Scan for the cell matching the given text and deliver its (x, y) coordinate at center. 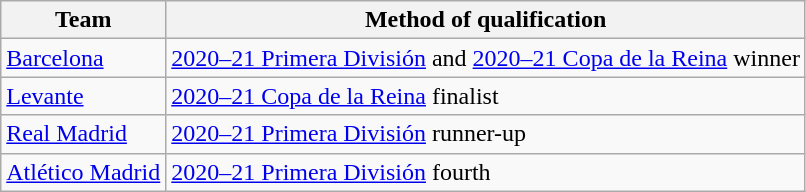
Method of qualification (486, 20)
2020–21 Primera División runner-up (486, 134)
Atlético Madrid (84, 172)
Real Madrid (84, 134)
Team (84, 20)
2020–21 Primera División and 2020–21 Copa de la Reina winner (486, 58)
Levante (84, 96)
Barcelona (84, 58)
2020–21 Primera División fourth (486, 172)
2020–21 Copa de la Reina finalist (486, 96)
